Output the (X, Y) coordinate of the center of the cell containing the given text.  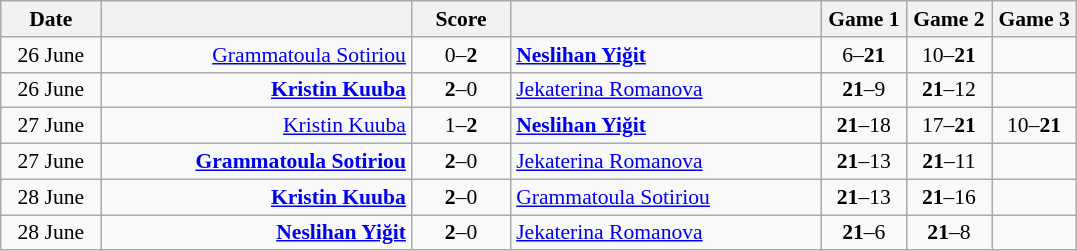
Date (51, 19)
Score (461, 19)
0–2 (461, 55)
21–16 (948, 197)
1–2 (461, 126)
21–11 (948, 162)
Game 2 (948, 19)
Game 1 (864, 19)
Game 3 (1034, 19)
21–18 (864, 126)
21–8 (948, 233)
21–9 (864, 90)
6–21 (864, 55)
21–12 (948, 90)
17–21 (948, 126)
21–6 (864, 233)
